Search for the cell housing the specified text and yield its (x, y) center coordinate. 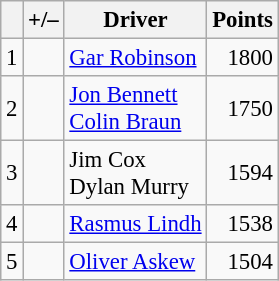
Gar Robinson (136, 58)
Jim Cox Dylan Murry (136, 174)
Rasmus Lindh (136, 224)
5 (12, 262)
Oliver Askew (136, 262)
+/– (44, 20)
1594 (242, 174)
1 (12, 58)
1504 (242, 262)
3 (12, 174)
1538 (242, 224)
2 (12, 108)
1800 (242, 58)
Points (242, 20)
Driver (136, 20)
Jon Bennett Colin Braun (136, 108)
1750 (242, 108)
4 (12, 224)
